Scan for the cell matching the given text and deliver its [X, Y] coordinate at center. 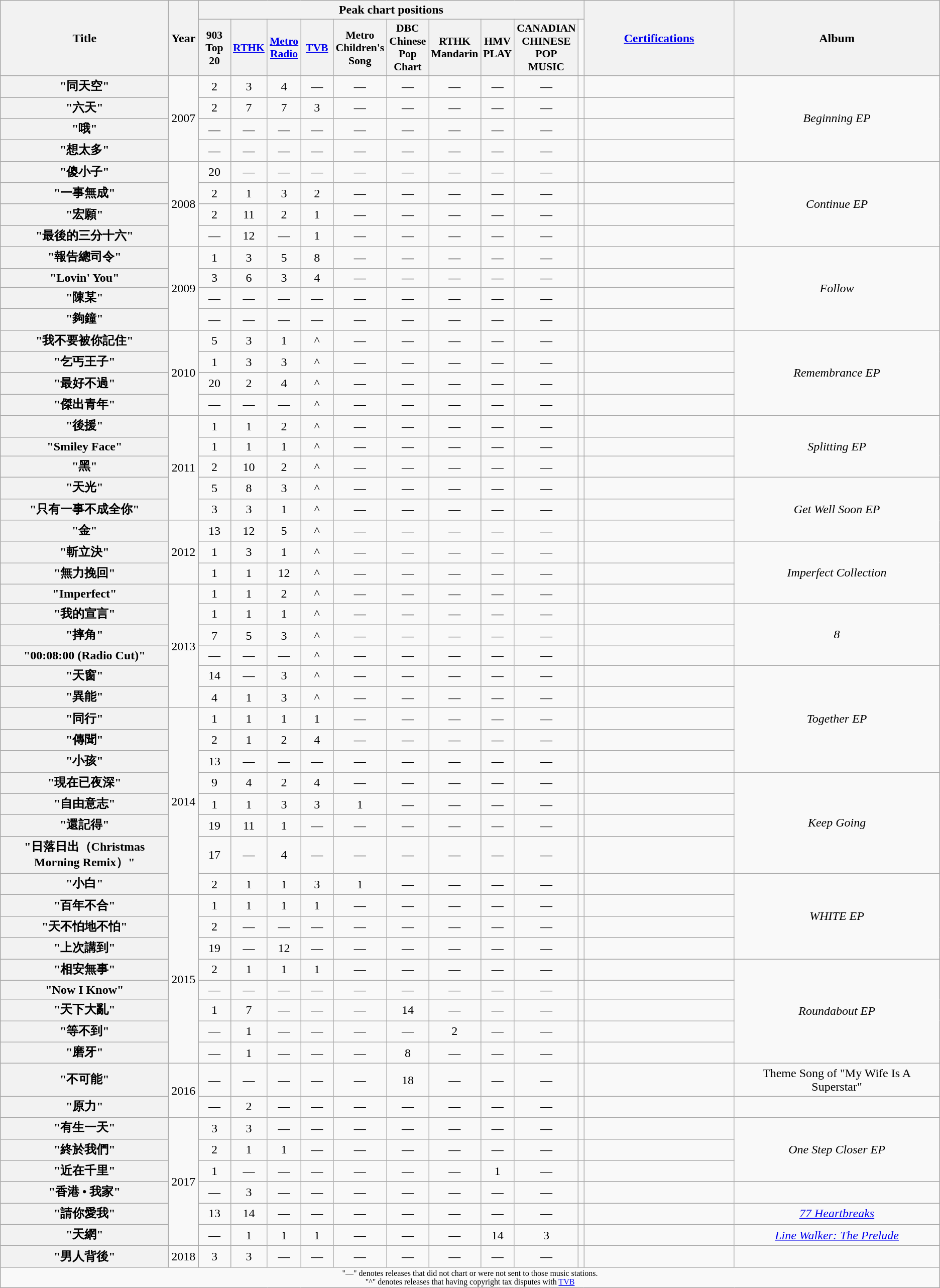
2017 [184, 1181]
"相安無事" [84, 970]
"天窗" [84, 676]
"現在已夜深" [84, 783]
"終於我們" [84, 1150]
Follow [837, 288]
17 [214, 855]
"天光" [84, 488]
TVB [317, 48]
RTHK [249, 48]
"異能" [84, 697]
"香港 • 我家" [84, 1192]
"小孩" [84, 761]
"哦" [84, 130]
"斬立決" [84, 552]
2015 [184, 979]
"天不怕地不怕" [84, 927]
"我不要被你記住" [84, 340]
"天下大亂" [84, 1010]
Keep Going [837, 823]
WHITE EP [837, 916]
2013 [184, 646]
Get Well Soon EP [837, 510]
"夠鐘" [84, 319]
Metro Children's Song [360, 48]
Beginning EP [837, 119]
"一事無成" [84, 194]
"最後的三分十六" [84, 236]
"00:08:00 (Radio Cut)" [84, 656]
"乞丐王子" [84, 363]
"等不到" [84, 1031]
"原力" [84, 1107]
"無力挽回" [84, 573]
Remembrance EP [837, 373]
DBC Chinese Pop Chart [408, 48]
Splitting EP [837, 446]
"自由意志" [84, 804]
"同行" [84, 719]
"六天" [84, 108]
"陳某" [84, 298]
"我的宣言" [84, 615]
Together EP [837, 719]
2010 [184, 373]
"同天空" [84, 86]
"請你愛我" [84, 1214]
"傻小子" [84, 172]
"傳聞" [84, 740]
Year [184, 38]
"想太多" [84, 151]
"日落日出（Christmas Morning Remix）" [84, 855]
"還記得" [84, 826]
"摔角" [84, 636]
Continue EP [837, 204]
"Smiley Face" [84, 446]
9 [214, 783]
"Now I Know" [84, 990]
"小白" [84, 884]
Album [837, 38]
"Imperfect" [84, 594]
2011 [184, 467]
"宏願" [84, 215]
RTHK Mandarin [455, 48]
HMV PLAY [497, 48]
2007 [184, 119]
"最好不過" [84, 384]
2012 [184, 552]
"百年不合" [84, 906]
"後援" [84, 426]
Metro Radio [284, 48]
"男人背後" [84, 1256]
"上次講到" [84, 948]
Title [84, 38]
"不可能" [84, 1080]
18 [408, 1080]
"磨牙" [84, 1052]
"天網" [84, 1235]
Roundabout EP [837, 1011]
2016 [184, 1091]
"—" denotes releases that did not chart or were not sent to those music stations. "^" denotes releases that having copyright tax disputes with TVB [470, 1277]
CANADIAN CHINESE POP MUSIC [546, 48]
Line Walker: The Prelude [837, 1235]
Theme Song of "My Wife Is A Superstar" [837, 1080]
"有生一天" [84, 1128]
Peak chart positions [391, 10]
77 Heartbreaks [837, 1214]
"Lovin' You" [84, 278]
10 [249, 467]
Imperfect Collection [837, 572]
"近在千里" [84, 1171]
6 [249, 278]
"只有一事不成全你" [84, 509]
"報告總司令" [84, 257]
"金" [84, 531]
One Step Closer EP [837, 1149]
2009 [184, 288]
"黑" [84, 467]
903 Top 20 [214, 48]
2014 [184, 801]
2008 [184, 204]
Certifications [659, 38]
"傑出青年" [84, 405]
2018 [184, 1256]
